Identify which cell holds the provided text, then report its (X, Y) central coordinate. 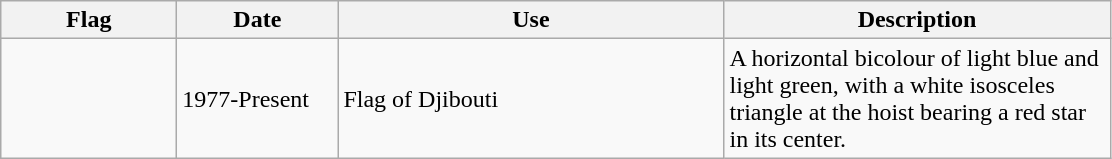
Flag of Djibouti (531, 98)
Description (917, 20)
Use (531, 20)
Flag (89, 20)
1977-Present (258, 98)
Date (258, 20)
A horizontal bicolour of light blue and light green, with a white isosceles triangle at the hoist bearing a red star in its center. (917, 98)
